Return the (x, y) coordinate for the center point of the cell that contains the specified text.  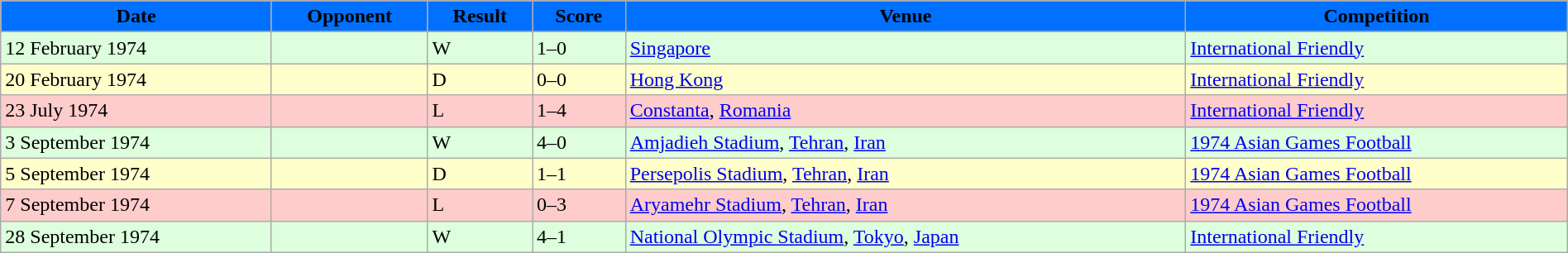
4–1 (579, 236)
Constanta, Romania (906, 111)
1–1 (579, 174)
0–0 (579, 79)
28 September 1974 (136, 236)
Persepolis Stadium, Tehran, Iran (906, 174)
Date (136, 17)
Score (579, 17)
Venue (906, 17)
1–0 (579, 48)
Amjadieh Stadium, Tehran, Iran (906, 142)
Opponent (349, 17)
1–4 (579, 111)
5 September 1974 (136, 174)
3 September 1974 (136, 142)
7 September 1974 (136, 205)
4–0 (579, 142)
Result (480, 17)
Singapore (906, 48)
0–3 (579, 205)
23 July 1974 (136, 111)
20 February 1974 (136, 79)
Competition (1376, 17)
Hong Kong (906, 79)
Aryamehr Stadium, Tehran, Iran (906, 205)
12 February 1974 (136, 48)
National Olympic Stadium, Tokyo, Japan (906, 236)
